Determine the (X, Y) coordinate at the center of the cell enclosing the given text.  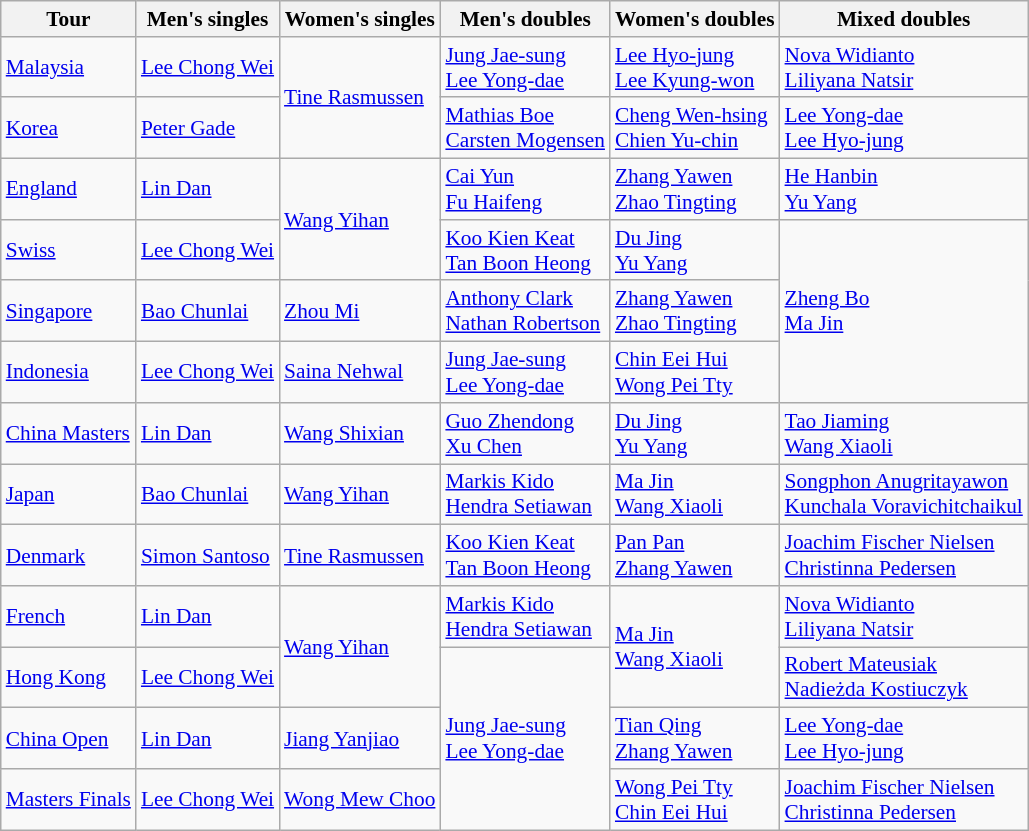
Saina Nehwal (360, 372)
Denmark (68, 556)
Robert Mateusiak Nadieżda Kostiuczyk (904, 678)
Women's doubles (695, 19)
Korea (68, 128)
Singapore (68, 312)
Men's doubles (525, 19)
Masters Finals (68, 800)
French (68, 616)
England (68, 190)
Zheng Bo Ma Jin (904, 312)
Men's singles (208, 19)
Wong Pei Tty Chin Eei Hui (695, 800)
Indonesia (68, 372)
Anthony Clark Nathan Robertson (525, 312)
Chin Eei Hui Wong Pei Tty (695, 372)
Mathias Boe Carsten Mogensen (525, 128)
Songphon Anugritayawon Kunchala Voravichitchaikul (904, 494)
Zhou Mi (360, 312)
Cai Yun Fu Haifeng (525, 190)
Pan Pan Zhang Yawen (695, 556)
Guo Zhendong Xu Chen (525, 434)
Tian Qing Zhang Yawen (695, 738)
Jiang Yanjiao (360, 738)
Japan (68, 494)
China Open (68, 738)
Wong Mew Choo (360, 800)
Malaysia (68, 68)
Tao Jiaming Wang Xiaoli (904, 434)
Mixed doubles (904, 19)
Tour (68, 19)
Wang Shixian (360, 434)
Lee Hyo-jung Lee Kyung-won (695, 68)
China Masters (68, 434)
Simon Santoso (208, 556)
He Hanbin Yu Yang (904, 190)
Women's singles (360, 19)
Peter Gade (208, 128)
Swiss (68, 250)
Hong Kong (68, 678)
Cheng Wen-hsing Chien Yu-chin (695, 128)
